Return the [x, y] coordinate for the center point of the cell that contains the specified text.  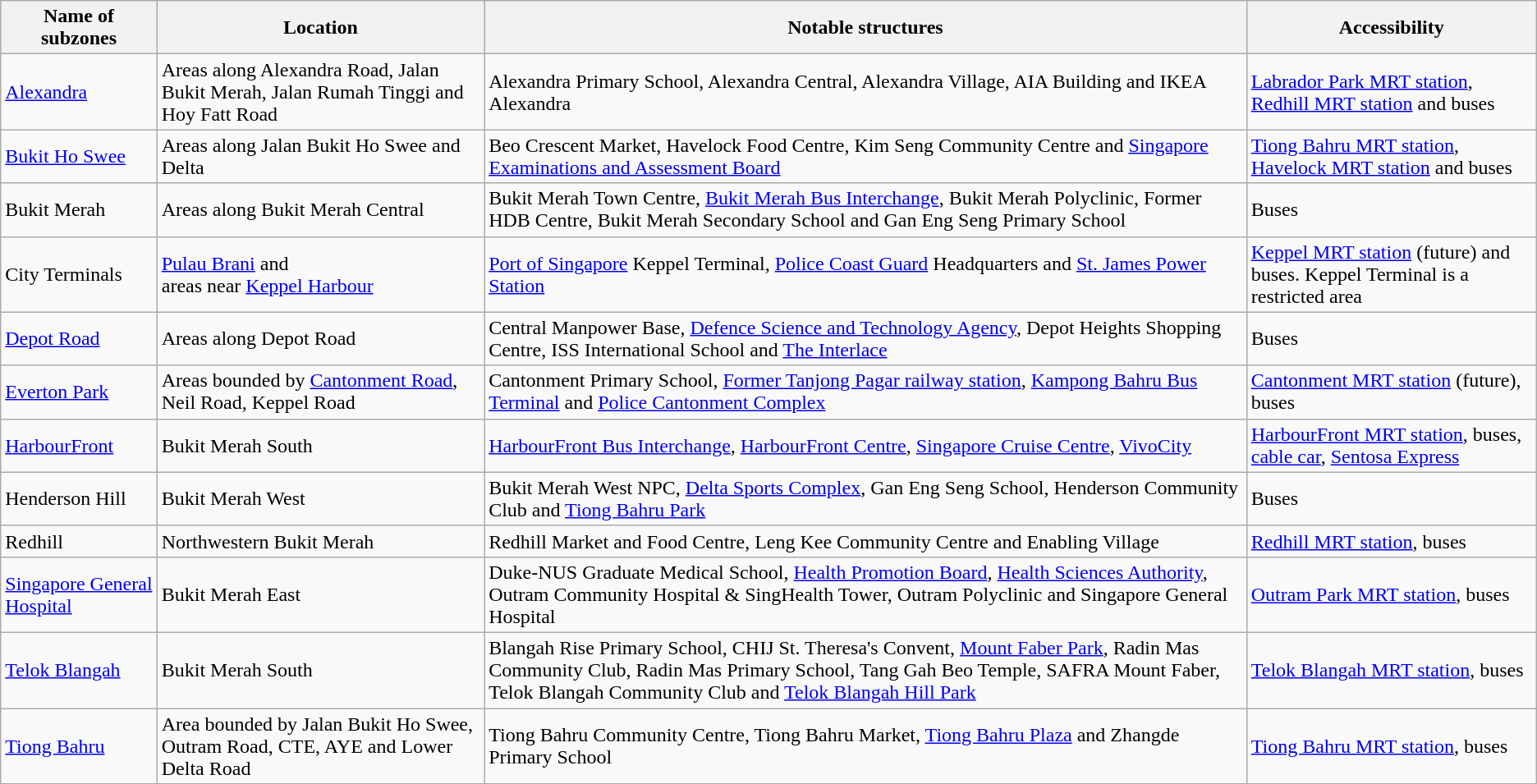
Central Manpower Base, Defence Science and Technology Agency, Depot Heights Shopping Centre, ISS International School and The Interlace [865, 338]
Bukit Ho Swee [79, 156]
Everton Park [79, 392]
Labrador Park MRT station, Redhill MRT station and buses [1391, 92]
Telok Blangah [79, 670]
Tiong Bahru MRT station, Havelock MRT station and buses [1391, 156]
Tiong Bahru Community Centre, Tiong Bahru Market, Tiong Bahru Plaza and Zhangde Primary School [865, 745]
Telok Blangah MRT station, buses [1391, 670]
Beo Crescent Market, Havelock Food Centre, Kim Seng Community Centre and Singapore Examinations and Assessment Board [865, 156]
Accessibility [1391, 28]
Northwestern Bukit Merah [320, 541]
Area bounded by Jalan Bukit Ho Swee, Outram Road, CTE, AYE and Lower Delta Road [320, 745]
Name of subzones [79, 28]
HarbourFront MRT station, buses, cable car, Sentosa Express [1391, 445]
Cantonment MRT station (future), buses [1391, 392]
Notable structures [865, 28]
Areas along Jalan Bukit Ho Swee and Delta [320, 156]
HarbourFront [79, 445]
Areas bounded by Cantonment Road, Neil Road, Keppel Road [320, 392]
Singapore General Hospital [79, 594]
Cantonment Primary School, Former Tanjong Pagar railway station, Kampong Bahru Bus Terminal and Police Cantonment Complex [865, 392]
City Terminals [79, 274]
Depot Road [79, 338]
Tiong Bahru MRT station, buses [1391, 745]
Location [320, 28]
Areas along Bukit Merah Central [320, 210]
Alexandra Primary School, Alexandra Central, Alexandra Village, AIA Building and IKEA Alexandra [865, 92]
Henderson Hill [79, 499]
Areas along Depot Road [320, 338]
Bukit Merah West NPC, Delta Sports Complex, Gan Eng Seng School, Henderson Community Club and Tiong Bahru Park [865, 499]
Tiong Bahru [79, 745]
Redhill MRT station, buses [1391, 541]
Redhill [79, 541]
HarbourFront Bus Interchange, HarbourFront Centre, Singapore Cruise Centre, VivoCity [865, 445]
Redhill Market and Food Centre, Leng Kee Community Centre and Enabling Village [865, 541]
Outram Park MRT station, buses [1391, 594]
Keppel MRT station (future) and buses. Keppel Terminal is a restricted area [1391, 274]
Pulau Brani andareas near Keppel Harbour [320, 274]
Alexandra [79, 92]
Bukit Merah [79, 210]
Bukit Merah East [320, 594]
Port of Singapore Keppel Terminal, Police Coast Guard Headquarters and St. James Power Station [865, 274]
Areas along Alexandra Road, Jalan Bukit Merah, Jalan Rumah Tinggi and Hoy Fatt Road [320, 92]
Bukit Merah West [320, 499]
